For the text-containing cell, return its midpoint in (x, y) coordinate format. 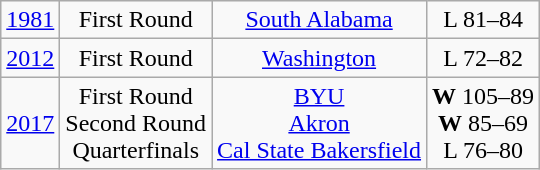
1981 (30, 20)
L 72–82 (484, 58)
BYUAkronCal State Bakersfield (320, 123)
L 81–84 (484, 20)
South Alabama (320, 20)
First RoundSecond RoundQuarterfinals (136, 123)
Washington (320, 58)
2017 (30, 123)
2012 (30, 58)
W 105–89W 85–69L 76–80 (484, 123)
